Find where the given text appears and provide that cell's center as [x, y] coordinate. 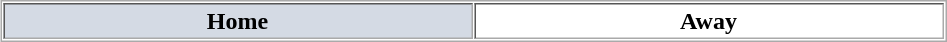
Away [709, 21]
Home [238, 21]
